For the text-containing cell, return its midpoint in (X, Y) coordinate format. 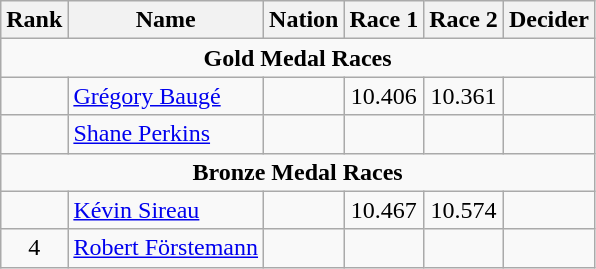
10.467 (384, 210)
4 (34, 248)
Nation (304, 20)
Shane Perkins (166, 134)
Grégory Baugé (166, 96)
Name (166, 20)
Decider (548, 20)
Gold Medal Races (298, 58)
Kévin Sireau (166, 210)
Race 2 (464, 20)
Robert Förstemann (166, 248)
10.361 (464, 96)
Bronze Medal Races (298, 172)
Race 1 (384, 20)
10.574 (464, 210)
Rank (34, 20)
10.406 (384, 96)
